Pinpoint the cell where the given text exists, returning its [X, Y] midpoint coordinate. 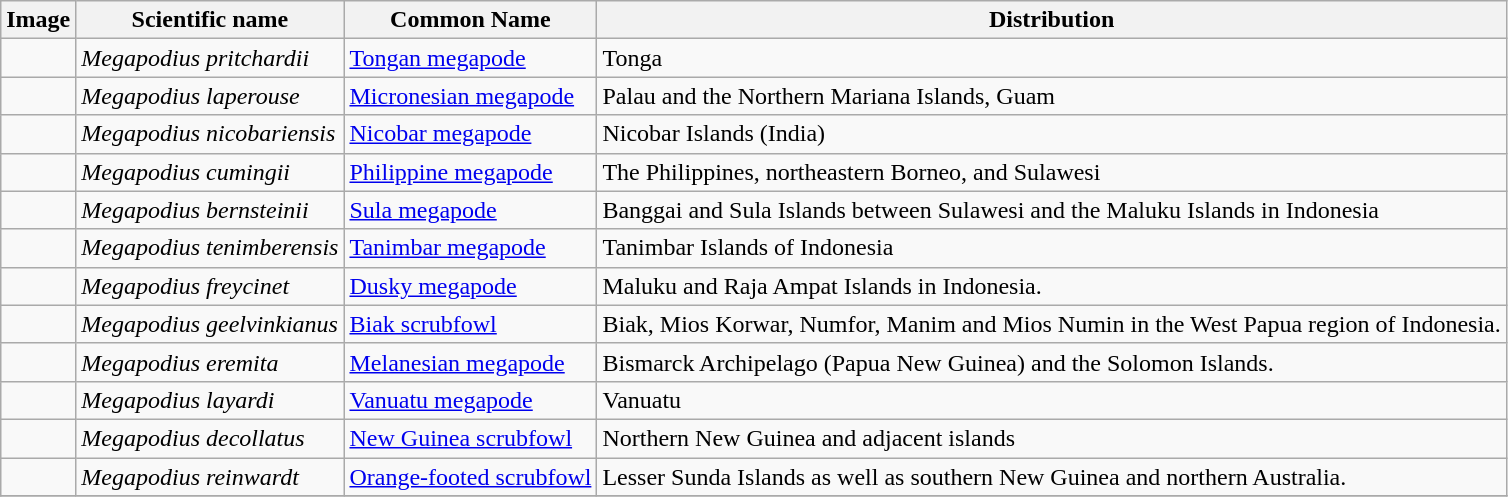
Distribution [1052, 20]
Megapodius freycinet [210, 286]
Micronesian megapode [470, 96]
Megapodius reinwardt [210, 477]
Dusky megapode [470, 286]
Tonga [1052, 58]
Lesser Sunda Islands as well as southern New Guinea and northern Australia. [1052, 477]
Banggai and Sula Islands between Sulawesi and the Maluku Islands in Indonesia [1052, 210]
Tongan megapode [470, 58]
Megapodius layardi [210, 400]
Tanimbar megapode [470, 248]
Megapodius eremita [210, 362]
Megapodius laperouse [210, 96]
Common Name [470, 20]
Vanuatu [1052, 400]
Northern New Guinea and adjacent islands [1052, 438]
Biak, Mios Korwar, Numfor, Manim and Mios Numin in the West Papua region of Indonesia. [1052, 324]
Image [38, 20]
Melanesian megapode [470, 362]
Megapodius geelvinkianus [210, 324]
The Philippines, northeastern Borneo, and Sulawesi [1052, 172]
Nicobar megapode [470, 134]
Megapodius pritchardii [210, 58]
Megapodius cumingii [210, 172]
Scientific name [210, 20]
Nicobar Islands (India) [1052, 134]
Tanimbar Islands of Indonesia [1052, 248]
Orange-footed scrubfowl [470, 477]
Megapodius tenimberensis [210, 248]
Megapodius decollatus [210, 438]
Maluku and Raja Ampat Islands in Indonesia. [1052, 286]
Megapodius nicobariensis [210, 134]
Bismarck Archipelago (Papua New Guinea) and the Solomon Islands. [1052, 362]
Megapodius bernsteinii [210, 210]
Palau and the Northern Mariana Islands, Guam [1052, 96]
Philippine megapode [470, 172]
New Guinea scrubfowl [470, 438]
Vanuatu megapode [470, 400]
Biak scrubfowl [470, 324]
Sula megapode [470, 210]
